Determine the (X, Y) coordinate at the center of the cell enclosing the given text.  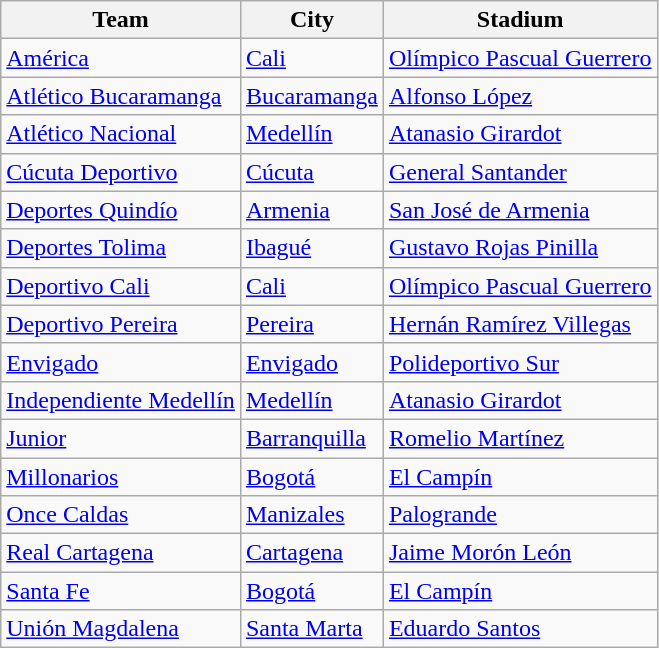
Cartagena (312, 553)
General Santander (520, 172)
Armenia (312, 210)
San José de Armenia (520, 210)
Ibagué (312, 248)
Stadium (520, 20)
Romelio Martínez (520, 438)
Bucaramanga (312, 96)
Unión Magdalena (121, 629)
Deportivo Pereira (121, 324)
Hernán Ramírez Villegas (520, 324)
Deportes Quindío (121, 210)
Santa Marta (312, 629)
Gustavo Rojas Pinilla (520, 248)
Atlético Bucaramanga (121, 96)
Atlético Nacional (121, 134)
Manizales (312, 515)
Eduardo Santos (520, 629)
Independiente Medellín (121, 400)
América (121, 58)
Deportivo Cali (121, 286)
Junior (121, 438)
Once Caldas (121, 515)
Cúcuta Deportivo (121, 172)
Palogrande (520, 515)
Cúcuta (312, 172)
Real Cartagena (121, 553)
Team (121, 20)
Barranquilla (312, 438)
Pereira (312, 324)
Jaime Morón León (520, 553)
Millonarios (121, 477)
Alfonso López (520, 96)
Deportes Tolima (121, 248)
City (312, 20)
Polideportivo Sur (520, 362)
Santa Fe (121, 591)
